Extract the [X, Y] coordinate from the center of the cell holding the provided text.  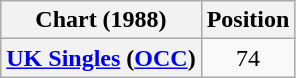
Position [248, 20]
UK Singles (OCC) [101, 58]
74 [248, 58]
Chart (1988) [101, 20]
